From the cell containing the given text, extract its center point as [X, Y] coordinate. 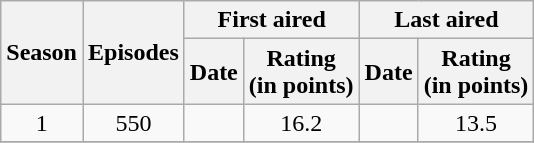
Last aired [446, 20]
550 [133, 123]
16.2 [301, 123]
Episodes [133, 52]
13.5 [476, 123]
First aired [272, 20]
1 [42, 123]
Season [42, 52]
